Determine the (X, Y) coordinate at the center of the cell enclosing the given text.  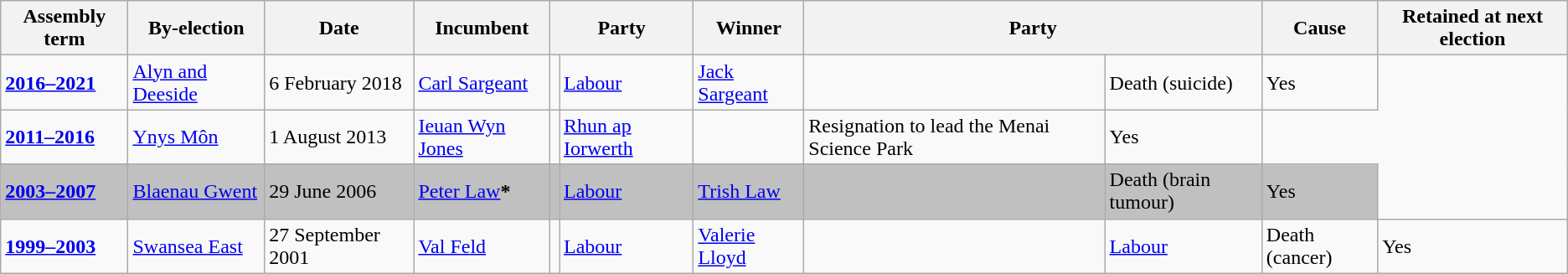
27 September 2001 (339, 246)
1 August 2013 (339, 137)
Blaenau Gwent (196, 191)
Val Feld (482, 246)
Swansea East (196, 246)
Peter Law* (482, 191)
Rhun ap Iorwerth (627, 137)
Ynys Môn (196, 137)
By-election (196, 28)
Alyn and Deeside (196, 82)
Resignation to lead the Menai Science Park (955, 137)
2003–2007 (64, 191)
Incumbent (482, 28)
6 February 2018 (339, 82)
Retained at next election (1473, 28)
Death (suicide) (1183, 82)
Carl Sargeant (482, 82)
29 June 2006 (339, 191)
Date (339, 28)
Winner (749, 28)
Assembly term (64, 28)
1999–2003 (64, 246)
Cause (1319, 28)
Death (cancer) (1319, 246)
2016–2021 (64, 82)
Valerie Lloyd (749, 246)
Jack Sargeant (749, 82)
2011–2016 (64, 137)
Trish Law (749, 191)
Ieuan Wyn Jones (482, 137)
Death (brain tumour) (1183, 191)
